Detect which cell encompasses the target text, then output its (x, y) center coordinate. 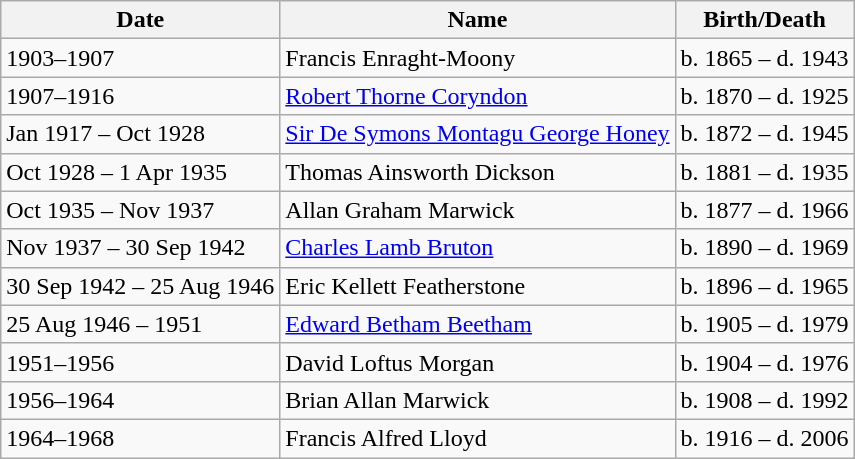
b. 1890 – d. 1969 (764, 248)
Name (478, 20)
Sir De Symons Montagu George Honey (478, 134)
b. 1916 – d. 2006 (764, 438)
b. 1904 – d. 1976 (764, 362)
Francis Alfred Lloyd (478, 438)
b. 1881 – d. 1935 (764, 172)
Robert Thorne Coryndon (478, 96)
Eric Kellett Featherstone (478, 286)
b. 1896 – d. 1965 (764, 286)
Edward Betham Beetham (478, 324)
1951–1956 (140, 362)
Nov 1937 – 30 Sep 1942 (140, 248)
Oct 1928 – 1 Apr 1935 (140, 172)
b. 1908 – d. 1992 (764, 400)
Francis Enraght-Moony (478, 58)
Thomas Ainsworth Dickson (478, 172)
David Loftus Morgan (478, 362)
b. 1870 – d. 1925 (764, 96)
30 Sep 1942 – 25 Aug 1946 (140, 286)
Allan Graham Marwick (478, 210)
1903–1907 (140, 58)
1964–1968 (140, 438)
Date (140, 20)
Oct 1935 – Nov 1937 (140, 210)
Birth/Death (764, 20)
b. 1877 – d. 1966 (764, 210)
b. 1872 – d. 1945 (764, 134)
Brian Allan Marwick (478, 400)
1956–1964 (140, 400)
25 Aug 1946 – 1951 (140, 324)
Jan 1917 – Oct 1928 (140, 134)
b. 1905 – d. 1979 (764, 324)
Charles Lamb Bruton (478, 248)
1907–1916 (140, 96)
b. 1865 – d. 1943 (764, 58)
